Output the [X, Y] coordinate of the center of the cell containing the given text.  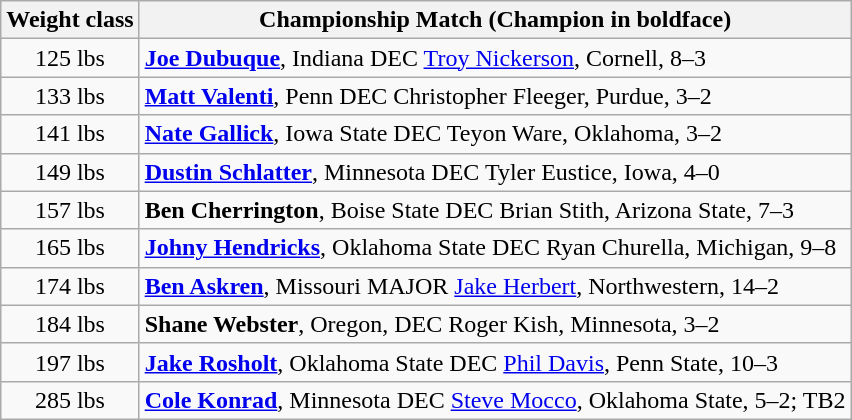
184 lbs [70, 324]
197 lbs [70, 362]
133 lbs [70, 96]
Shane Webster, Oregon, DEC Roger Kish, Minnesota, 3–2 [495, 324]
174 lbs [70, 286]
141 lbs [70, 134]
Ben Cherrington, Boise State DEC Brian Stith, Arizona State, 7–3 [495, 210]
Joe Dubuque, Indiana DEC Troy Nickerson, Cornell, 8–3 [495, 58]
Nate Gallick, Iowa State DEC Teyon Ware, Oklahoma, 3–2 [495, 134]
165 lbs [70, 248]
Ben Askren, Missouri MAJOR Jake Herbert, Northwestern, 14–2 [495, 286]
Matt Valenti, Penn DEC Christopher Fleeger, Purdue, 3–2 [495, 96]
Weight class [70, 20]
Cole Konrad, Minnesota DEC Steve Mocco, Oklahoma State, 5–2; TB2 [495, 400]
149 lbs [70, 172]
Dustin Schlatter, Minnesota DEC Tyler Eustice, Iowa, 4–0 [495, 172]
285 lbs [70, 400]
Championship Match (Champion in boldface) [495, 20]
157 lbs [70, 210]
125 lbs [70, 58]
Johny Hendricks, Oklahoma State DEC Ryan Churella, Michigan, 9–8 [495, 248]
Jake Rosholt, Oklahoma State DEC Phil Davis, Penn State, 10–3 [495, 362]
